For the text-containing cell, return its midpoint in (x, y) coordinate format. 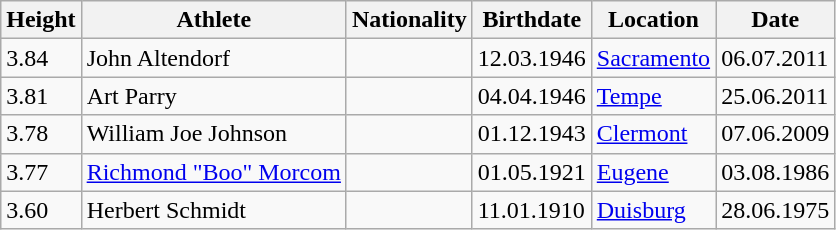
Date (776, 20)
Clermont (653, 134)
Nationality (409, 20)
01.05.1921 (532, 172)
07.06.2009 (776, 134)
William Joe Johnson (214, 134)
Tempe (653, 96)
Sacramento (653, 58)
3.77 (41, 172)
01.12.1943 (532, 134)
John Altendorf (214, 58)
Eugene (653, 172)
3.60 (41, 210)
11.01.1910 (532, 210)
28.06.1975 (776, 210)
3.81 (41, 96)
12.03.1946 (532, 58)
Athlete (214, 20)
Height (41, 20)
3.84 (41, 58)
25.06.2011 (776, 96)
06.07.2011 (776, 58)
Location (653, 20)
Richmond "Boo" Morcom (214, 172)
Birthdate (532, 20)
Duisburg (653, 210)
Herbert Schmidt (214, 210)
03.08.1986 (776, 172)
04.04.1946 (532, 96)
3.78 (41, 134)
Art Parry (214, 96)
